Determine the (x, y) coordinate at the center of the cell enclosing the given text.  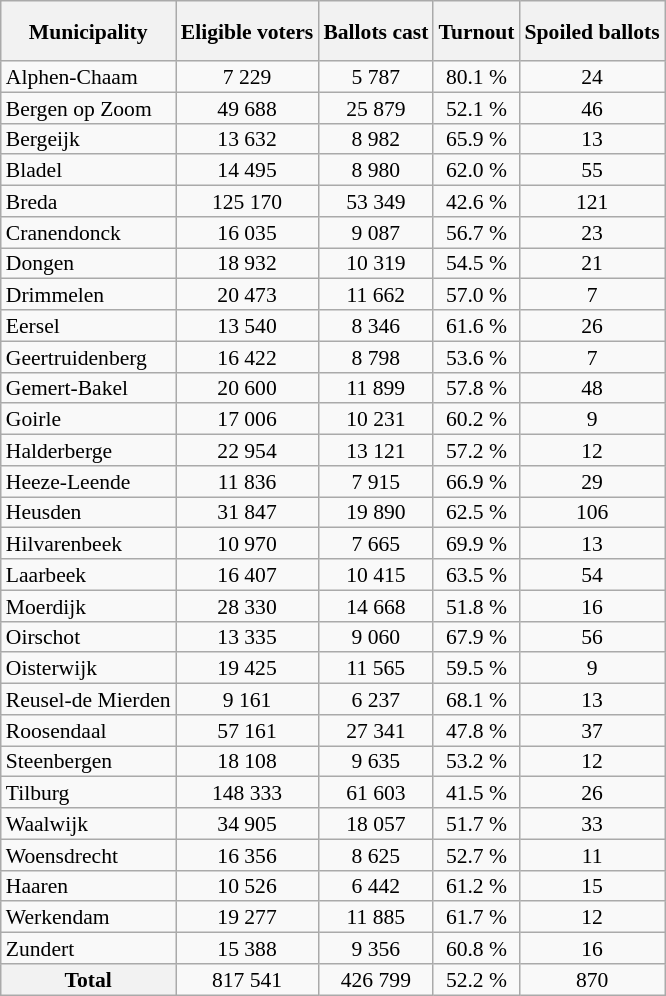
52.7 % (476, 854)
11 836 (248, 482)
13 121 (376, 450)
Bladel (88, 170)
27 341 (376, 730)
57 161 (248, 730)
16 356 (248, 854)
80.1 % (476, 76)
56.7 % (476, 232)
Steenbergen (88, 762)
Total (88, 980)
10 970 (248, 544)
60.2 % (476, 420)
Goirle (88, 420)
Oisterwijk (88, 668)
Turnout (476, 31)
9 060 (376, 636)
10 526 (248, 886)
121 (592, 202)
25 879 (376, 108)
19 890 (376, 512)
19 425 (248, 668)
Zundert (88, 948)
Woensdrecht (88, 854)
51.7 % (476, 824)
53.2 % (476, 762)
16 422 (248, 356)
7 229 (248, 76)
10 319 (376, 264)
10 415 (376, 574)
Breda (88, 202)
Bergeijk (88, 138)
8 346 (376, 326)
Bergen op Zoom (88, 108)
62.0 % (476, 170)
37 (592, 730)
Moerdijk (88, 606)
9 356 (376, 948)
57.8 % (476, 388)
870 (592, 980)
11 565 (376, 668)
Dongen (88, 264)
15 (592, 886)
23 (592, 232)
31 847 (248, 512)
Ballots cast (376, 31)
20 473 (248, 294)
Eligible voters (248, 31)
13 632 (248, 138)
67.9 % (476, 636)
65.9 % (476, 138)
Geertruidenberg (88, 356)
48 (592, 388)
Hilvarenbeek (88, 544)
47.8 % (476, 730)
8 625 (376, 854)
33 (592, 824)
61.6 % (476, 326)
Municipality (88, 31)
56 (592, 636)
Oirschot (88, 636)
9 161 (248, 700)
60.8 % (476, 948)
Gemert-Bakel (88, 388)
69.9 % (476, 544)
8 982 (376, 138)
426 799 (376, 980)
13 540 (248, 326)
53.6 % (476, 356)
54.5 % (476, 264)
11 662 (376, 294)
Tilburg (88, 792)
34 905 (248, 824)
18 108 (248, 762)
Heeze-Leende (88, 482)
18 057 (376, 824)
6 237 (376, 700)
9 635 (376, 762)
51.8 % (476, 606)
148 333 (248, 792)
19 277 (248, 918)
17 006 (248, 420)
41.5 % (476, 792)
57.2 % (476, 450)
Eersel (88, 326)
52.1 % (476, 108)
Drimmelen (88, 294)
Laarbeek (88, 574)
68.1 % (476, 700)
Heusden (88, 512)
63.5 % (476, 574)
Haaren (88, 886)
11 899 (376, 388)
49 688 (248, 108)
54 (592, 574)
13 335 (248, 636)
6 442 (376, 886)
52.2 % (476, 980)
11 (592, 854)
20 600 (248, 388)
66.9 % (476, 482)
61.2 % (476, 886)
24 (592, 76)
61.7 % (476, 918)
15 388 (248, 948)
5 787 (376, 76)
Cranendonck (88, 232)
53 349 (376, 202)
Roosendaal (88, 730)
42.6 % (476, 202)
106 (592, 512)
14 668 (376, 606)
55 (592, 170)
21 (592, 264)
29 (592, 482)
Waalwijk (88, 824)
8 798 (376, 356)
28 330 (248, 606)
10 231 (376, 420)
16 407 (248, 574)
125 170 (248, 202)
Werkendam (88, 918)
18 932 (248, 264)
7 665 (376, 544)
8 980 (376, 170)
Alphen-Chaam (88, 76)
7 915 (376, 482)
46 (592, 108)
22 954 (248, 450)
9 087 (376, 232)
59.5 % (476, 668)
62.5 % (476, 512)
16 035 (248, 232)
11 885 (376, 918)
Spoiled ballots (592, 31)
Halderberge (88, 450)
57.0 % (476, 294)
Reusel-de Mierden (88, 700)
817 541 (248, 980)
14 495 (248, 170)
61 603 (376, 792)
